Detect which cell encompasses the target text, then output its (X, Y) center coordinate. 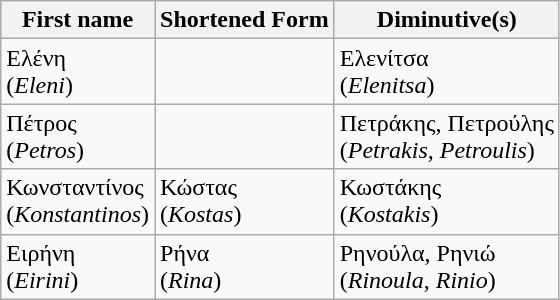
Κωστάκης(Kostakis) (446, 202)
Πέτρος(Petros) (78, 136)
Ελενίτσα(Elenitsa) (446, 72)
Ρήνα(Rina) (244, 266)
Κώστας(Kostas) (244, 202)
Πετράκης, Πετρούλης(Petrakis, Petroulis) (446, 136)
Ρηνούλα, Ρηνιώ(Rinoula, Rinio) (446, 266)
Shortened Form (244, 20)
Κωνσταντίνος(Konstantinos) (78, 202)
Ειρήνη(Eirini) (78, 266)
First name (78, 20)
Diminutive(s) (446, 20)
Ελένη(Eleni) (78, 72)
